Return the (X, Y) coordinate for the center point of the cell that contains the specified text.  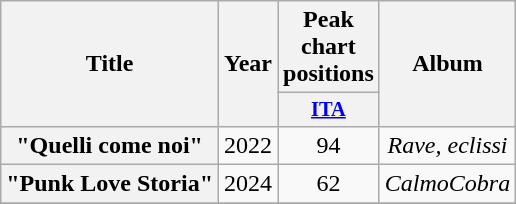
62 (329, 184)
Title (110, 64)
2022 (248, 145)
ITA (329, 110)
CalmoCobra (447, 184)
94 (329, 145)
"Punk Love Storia" (110, 184)
Peak chart positions (329, 47)
2024 (248, 184)
Album (447, 64)
Rave, eclissi (447, 145)
Year (248, 64)
"Quelli come noi" (110, 145)
